Extract the (X, Y) coordinate from the center of the cell holding the provided text.  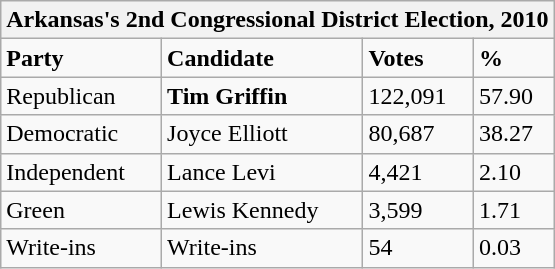
38.27 (514, 134)
Votes (418, 58)
122,091 (418, 96)
% (514, 58)
2.10 (514, 172)
Lance Levi (262, 172)
80,687 (418, 134)
Candidate (262, 58)
Lewis Kennedy (262, 210)
4,421 (418, 172)
Democratic (82, 134)
Republican (82, 96)
Green (82, 210)
Party (82, 58)
3,599 (418, 210)
Joyce Elliott (262, 134)
Independent (82, 172)
57.90 (514, 96)
0.03 (514, 248)
Tim Griffin (262, 96)
Arkansas's 2nd Congressional District Election, 2010 (278, 20)
54 (418, 248)
1.71 (514, 210)
